From the cell containing the given text, extract its center point as (X, Y) coordinate. 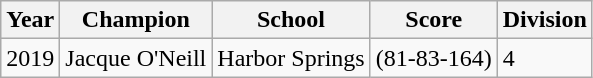
Score (434, 20)
Division (544, 20)
School (291, 20)
Year (30, 20)
4 (544, 58)
Harbor Springs (291, 58)
Jacque O'Neill (136, 58)
(81-83-164) (434, 58)
Champion (136, 20)
2019 (30, 58)
